Return the (X, Y) coordinate for the center point of the cell that contains the specified text.  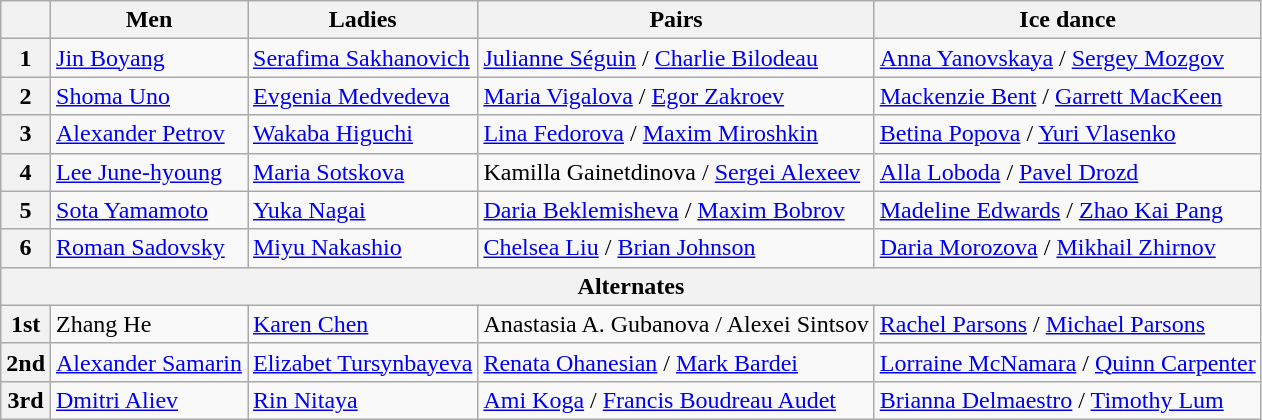
Serafima Sakhanovich (363, 58)
3 (26, 134)
Brianna Delmaestro / Timothy Lum (1068, 400)
Ladies (363, 20)
Renata Ohanesian / Mark Bardei (676, 362)
4 (26, 172)
3rd (26, 400)
Kamilla Gainetdinova / Sergei Alexeev (676, 172)
Shoma Uno (150, 96)
Ami Koga / Francis Boudreau Audet (676, 400)
Evgenia Medvedeva (363, 96)
Alexander Samarin (150, 362)
Lee June-hyoung (150, 172)
1st (26, 324)
Betina Popova / Yuri Vlasenko (1068, 134)
2nd (26, 362)
Rachel Parsons / Michael Parsons (1068, 324)
Chelsea Liu / Brian Johnson (676, 248)
Sota Yamamoto (150, 210)
Alternates (631, 286)
Zhang He (150, 324)
1 (26, 58)
Lorraine McNamara / Quinn Carpenter (1068, 362)
Daria Beklemisheva / Maxim Bobrov (676, 210)
Mackenzie Bent / Garrett MacKeen (1068, 96)
Julianne Séguin / Charlie Bilodeau (676, 58)
Ice dance (1068, 20)
Anna Yanovskaya / Sergey Mozgov (1068, 58)
Alla Loboda / Pavel Drozd (1068, 172)
5 (26, 210)
2 (26, 96)
Dmitri Aliev (150, 400)
Rin Nitaya (363, 400)
Lina Fedorova / Maxim Miroshkin (676, 134)
Miyu Nakashio (363, 248)
Anastasia A. Gubanova / Alexei Sintsov (676, 324)
Karen Chen (363, 324)
Madeline Edwards / Zhao Kai Pang (1068, 210)
Elizabet Tursynbayeva (363, 362)
Men (150, 20)
6 (26, 248)
Maria Sotskova (363, 172)
Alexander Petrov (150, 134)
Maria Vigalova / Egor Zakroev (676, 96)
Daria Morozova / Mikhail Zhirnov (1068, 248)
Yuka Nagai (363, 210)
Pairs (676, 20)
Jin Boyang (150, 58)
Wakaba Higuchi (363, 134)
Roman Sadovsky (150, 248)
